Extract the (x, y) coordinate from the center of the cell holding the provided text.  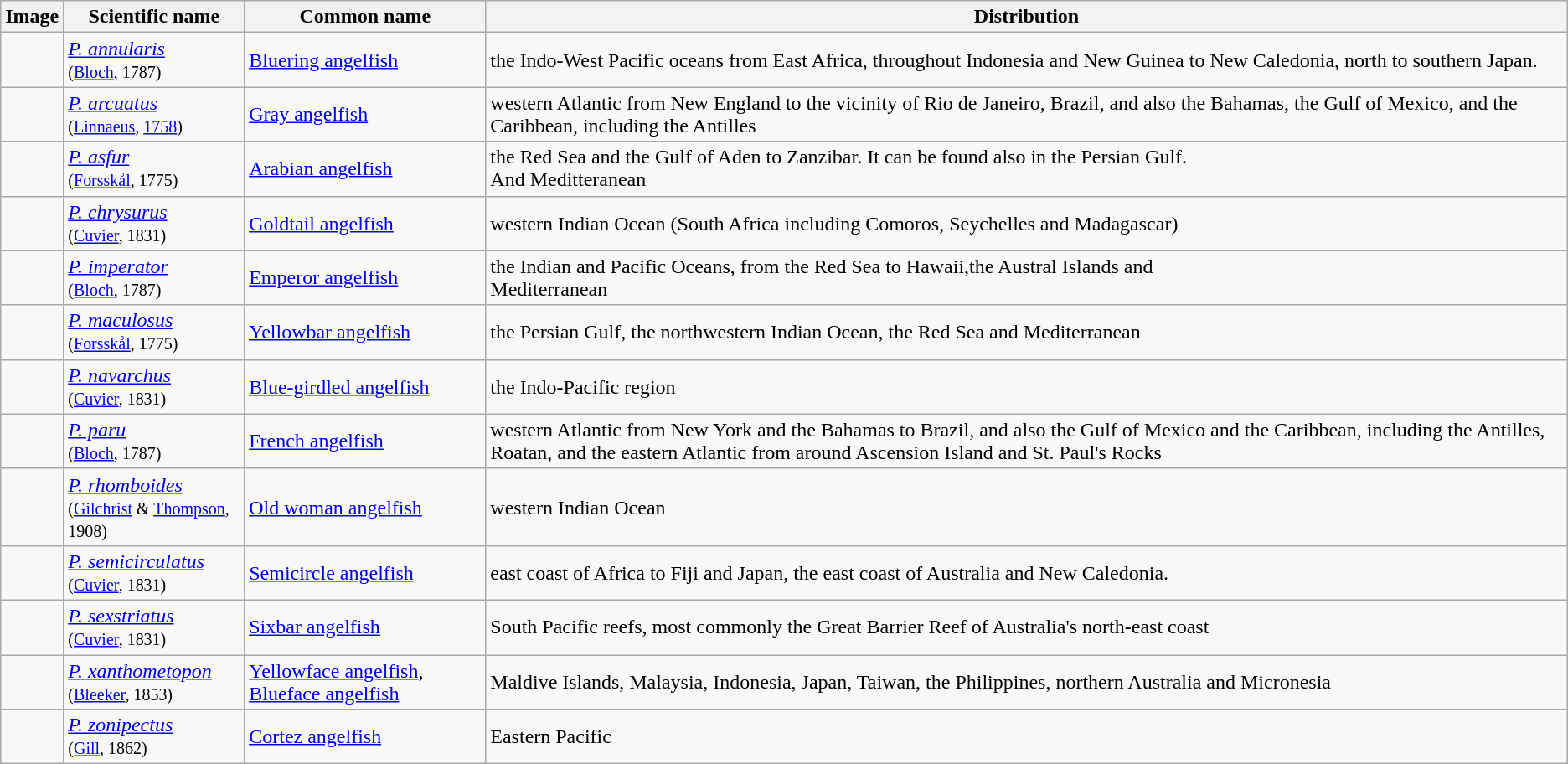
Maldive Islands, Malaysia, Indonesia, Japan, Taiwan, the Philippines, northern Australia and Micronesia (1027, 682)
P. arcuatus(Linnaeus, 1758) (154, 114)
Image (32, 17)
east coast of Africa to Fiji and Japan, the east coast of Australia and New Caledonia. (1027, 573)
western Indian Ocean (1027, 507)
western Indian Ocean (South Africa including Comoros, Seychelles and Madagascar) (1027, 223)
Common name (365, 17)
Bluering angelfish (365, 60)
South Pacific reefs, most commonly the Great Barrier Reef of Australia's north-east coast (1027, 627)
P. rhomboides(Gilchrist & Thompson, 1908) (154, 507)
the Indian and Pacific Oceans, from the Red Sea to Hawaii,the Austral Islands andMediterranean (1027, 278)
Blue-girdled angelfish (365, 387)
Arabian angelfish (365, 169)
Gray angelfish (365, 114)
the Indo-West Pacific oceans from East Africa, throughout Indonesia and New Guinea to New Caledonia, north to southern Japan. (1027, 60)
Sixbar angelfish (365, 627)
P. asfur(Forsskål, 1775) (154, 169)
Yellowbar angelfish (365, 332)
P. semicirculatus(Cuvier, 1831) (154, 573)
Semicircle angelfish (365, 573)
P. chrysurus(Cuvier, 1831) (154, 223)
Distribution (1027, 17)
P. navarchus(Cuvier, 1831) (154, 387)
the Indo-Pacific region (1027, 387)
P. sexstriatus(Cuvier, 1831) (154, 627)
P. imperator(Bloch, 1787) (154, 278)
P. zonipectus(Gill, 1862) (154, 737)
Yellowface angelfish, Blueface angelfish (365, 682)
Old woman angelfish (365, 507)
P. maculosus(Forsskål, 1775) (154, 332)
P. paru(Bloch, 1787) (154, 441)
Emperor angelfish (365, 278)
Eastern Pacific (1027, 737)
Cortez angelfish (365, 737)
the Red Sea and the Gulf of Aden to Zanzibar. It can be found also in the Persian Gulf.And Meditteranean (1027, 169)
P. xanthometopon(Bleeker, 1853) (154, 682)
P. annularis(Bloch, 1787) (154, 60)
the Persian Gulf, the northwestern Indian Ocean, the Red Sea and Mediterranean (1027, 332)
Goldtail angelfish (365, 223)
French angelfish (365, 441)
Scientific name (154, 17)
